Locate the cell with the specified text and output its [X, Y] center coordinate. 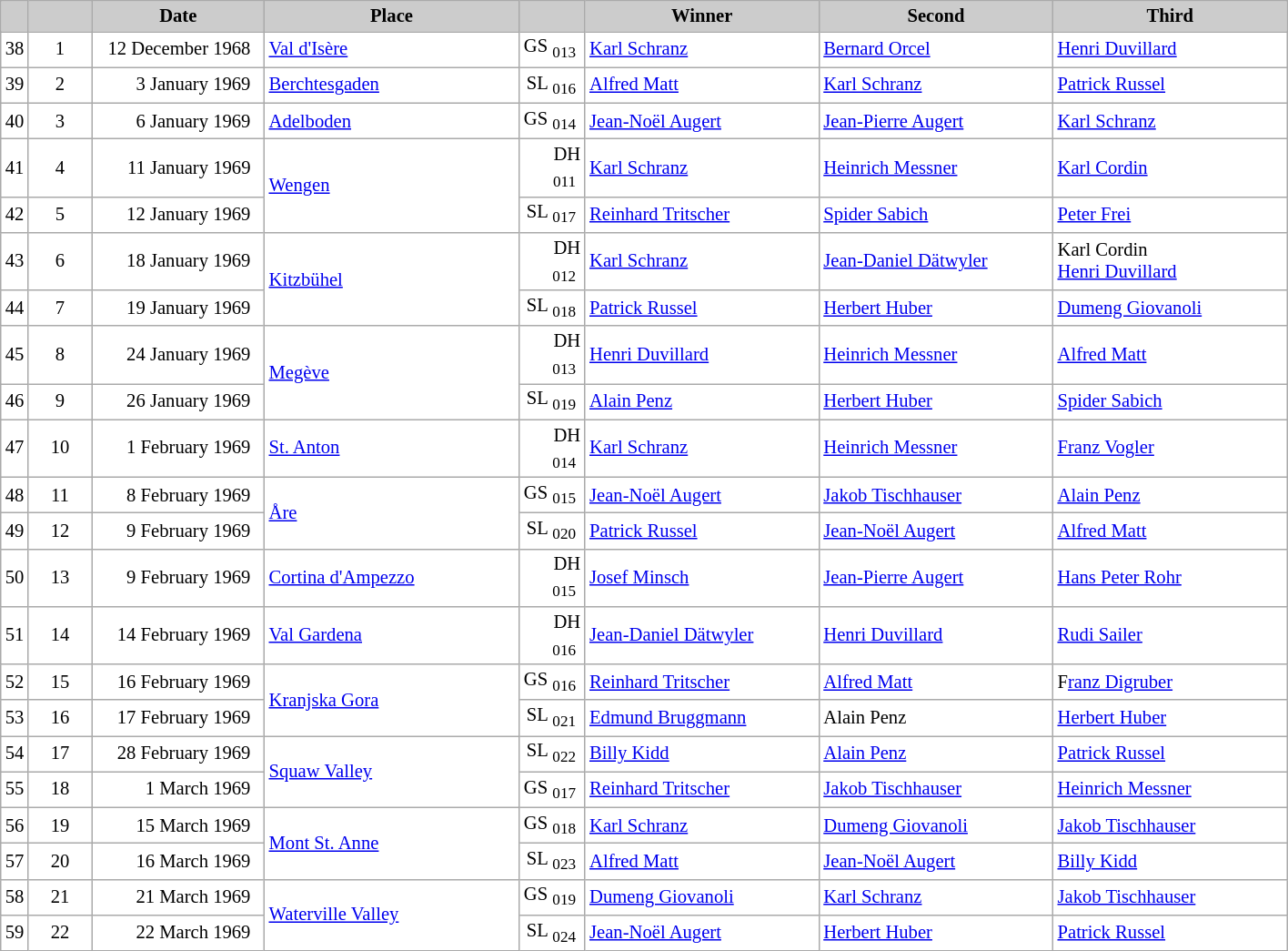
38 [15, 49]
Franz Vogler [1170, 448]
18 January 1969 [178, 260]
Val d'Isère [392, 49]
Hans Peter Rohr [1170, 577]
Berchtesgaden [392, 86]
DH 012 [551, 260]
16 February 1969 [178, 683]
DH 015 [551, 577]
15 March 1969 [178, 825]
GS 017 [551, 790]
21 March 1969 [178, 897]
Åre [392, 513]
SL 018 [551, 308]
39 [15, 86]
46 [15, 400]
19 January 1969 [178, 308]
Karl Cordin Henri Duvillard [1170, 260]
SL 021 [551, 717]
53 [15, 717]
22 [60, 932]
1 March 1969 [178, 790]
54 [15, 754]
SL 020 [551, 530]
18 [60, 790]
3 [60, 120]
52 [15, 683]
Cortina d'Ampezzo [392, 577]
GS 019 [551, 897]
Place [392, 15]
16 March 1969 [178, 861]
GS 013 [551, 49]
8 [60, 355]
Megève [392, 373]
St. Anton [392, 448]
48 [15, 495]
GS 015 [551, 495]
55 [15, 790]
9 [60, 400]
DH 016 [551, 635]
50 [15, 577]
Waterville Valley [392, 916]
56 [15, 825]
Edmund Bruggmann [702, 717]
57 [15, 861]
GS 016 [551, 683]
8 February 1969 [178, 495]
15 [60, 683]
10 [60, 448]
40 [15, 120]
1 February 1969 [178, 448]
7 [60, 308]
12 December 1968 [178, 49]
5 [60, 215]
SL 017 [551, 215]
20 [60, 861]
DH 014 [551, 448]
DH 013 [551, 355]
14 [60, 635]
11 January 1969 [178, 167]
Squaw Valley [392, 772]
Winner [702, 15]
14 February 1969 [178, 635]
GS 014 [551, 120]
Josef Minsch [702, 577]
13 [60, 577]
4 [60, 167]
1 [60, 49]
41 [15, 167]
Peter Frei [1170, 215]
21 [60, 897]
16 [60, 717]
6 January 1969 [178, 120]
Mont St. Anne [392, 843]
SL 019 [551, 400]
43 [15, 260]
44 [15, 308]
Kranjska Gora [392, 701]
47 [15, 448]
19 [60, 825]
12 January 1969 [178, 215]
Bernard Orcel [935, 49]
51 [15, 635]
Franz Digruber [1170, 683]
17 February 1969 [178, 717]
Wengen [392, 186]
Karl Cordin [1170, 167]
DH 011 [551, 167]
Third [1170, 15]
49 [15, 530]
42 [15, 215]
45 [15, 355]
12 [60, 530]
17 [60, 754]
22 March 1969 [178, 932]
Second [935, 15]
Adelboden [392, 120]
Val Gardena [392, 635]
6 [60, 260]
SL 016 [551, 86]
58 [15, 897]
GS 018 [551, 825]
SL 023 [551, 861]
SL 024 [551, 932]
Rudi Sailer [1170, 635]
SL 022 [551, 754]
3 January 1969 [178, 86]
Kitzbühel [392, 278]
59 [15, 932]
28 February 1969 [178, 754]
26 January 1969 [178, 400]
2 [60, 86]
11 [60, 495]
Date [178, 15]
24 January 1969 [178, 355]
